From the cell containing the given text, extract its center point as (x, y) coordinate. 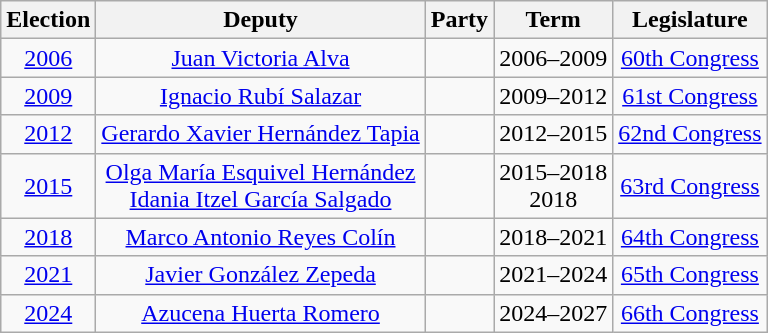
2021–2024 (554, 275)
Gerardo Xavier Hernández Tapia (260, 134)
2006 (48, 58)
2009 (48, 96)
60th Congress (690, 58)
Party (459, 20)
66th Congress (690, 313)
Election (48, 20)
61st Congress (690, 96)
2006–2009 (554, 58)
2024 (48, 313)
63rd Congress (690, 186)
Legislature (690, 20)
Term (554, 20)
2021 (48, 275)
2018 (48, 237)
Ignacio Rubí Salazar (260, 96)
Marco Antonio Reyes Colín (260, 237)
Juan Victoria Alva (260, 58)
2018–2021 (554, 237)
2024–2027 (554, 313)
Javier González Zepeda (260, 275)
2012 (48, 134)
64th Congress (690, 237)
65th Congress (690, 275)
Olga María Esquivel HernándezIdania Itzel García Salgado (260, 186)
2015 (48, 186)
62nd Congress (690, 134)
2012–2015 (554, 134)
Azucena Huerta Romero (260, 313)
Deputy (260, 20)
2015–20182018 (554, 186)
2009–2012 (554, 96)
